Determine the [x, y] coordinate at the center of the cell enclosing the given text.  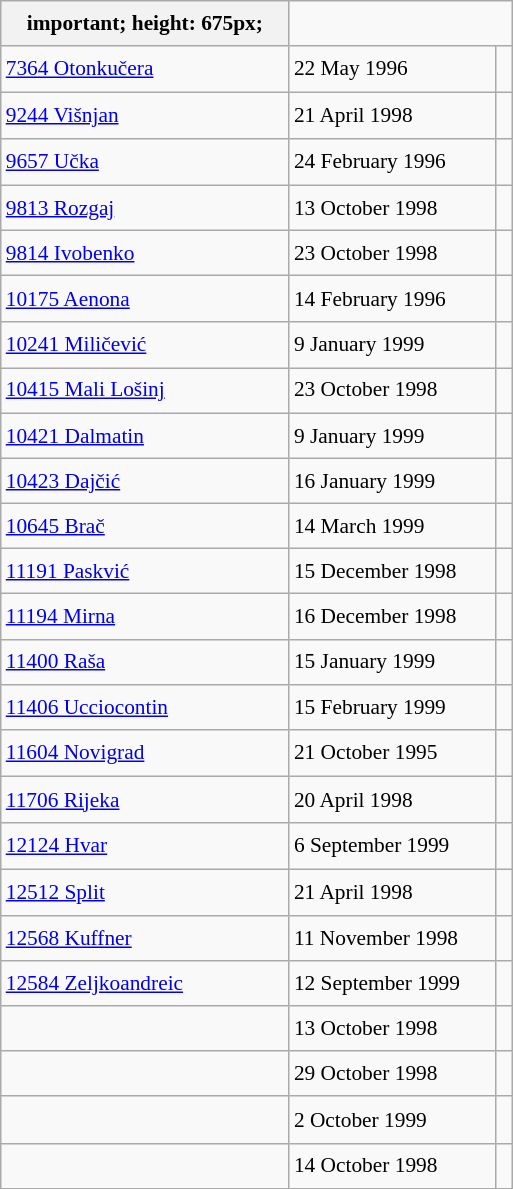
11604 Novigrad [145, 754]
9813 Rozgaj [145, 208]
15 December 1998 [392, 572]
10645 Brač [145, 526]
14 October 1998 [392, 1166]
12568 Kuffner [145, 938]
14 February 1996 [392, 300]
11406 Ucciocontin [145, 706]
10421 Dalmatin [145, 436]
12584 Zeljkoandreic [145, 984]
12 September 1999 [392, 984]
10175 Aenona [145, 300]
10415 Mali Lošinj [145, 390]
2 October 1999 [392, 1120]
20 April 1998 [392, 800]
14 March 1999 [392, 526]
7364 Otonkučera [145, 68]
22 May 1996 [392, 68]
10241 Miličević [145, 344]
9244 Višnjan [145, 116]
16 January 1999 [392, 480]
11 November 1998 [392, 938]
11194 Mirna [145, 616]
11706 Rijeka [145, 800]
11400 Raša [145, 662]
10423 Dajčić [145, 480]
11191 Paskvić [145, 572]
29 October 1998 [392, 1074]
24 February 1996 [392, 162]
16 December 1998 [392, 616]
9814 Ivobenko [145, 252]
9657 Učka [145, 162]
21 October 1995 [392, 754]
important; height: 675px; [145, 24]
15 January 1999 [392, 662]
15 February 1999 [392, 706]
6 September 1999 [392, 846]
12124 Hvar [145, 846]
12512 Split [145, 892]
